Extract the [X, Y] coordinate from the center of the cell holding the provided text.  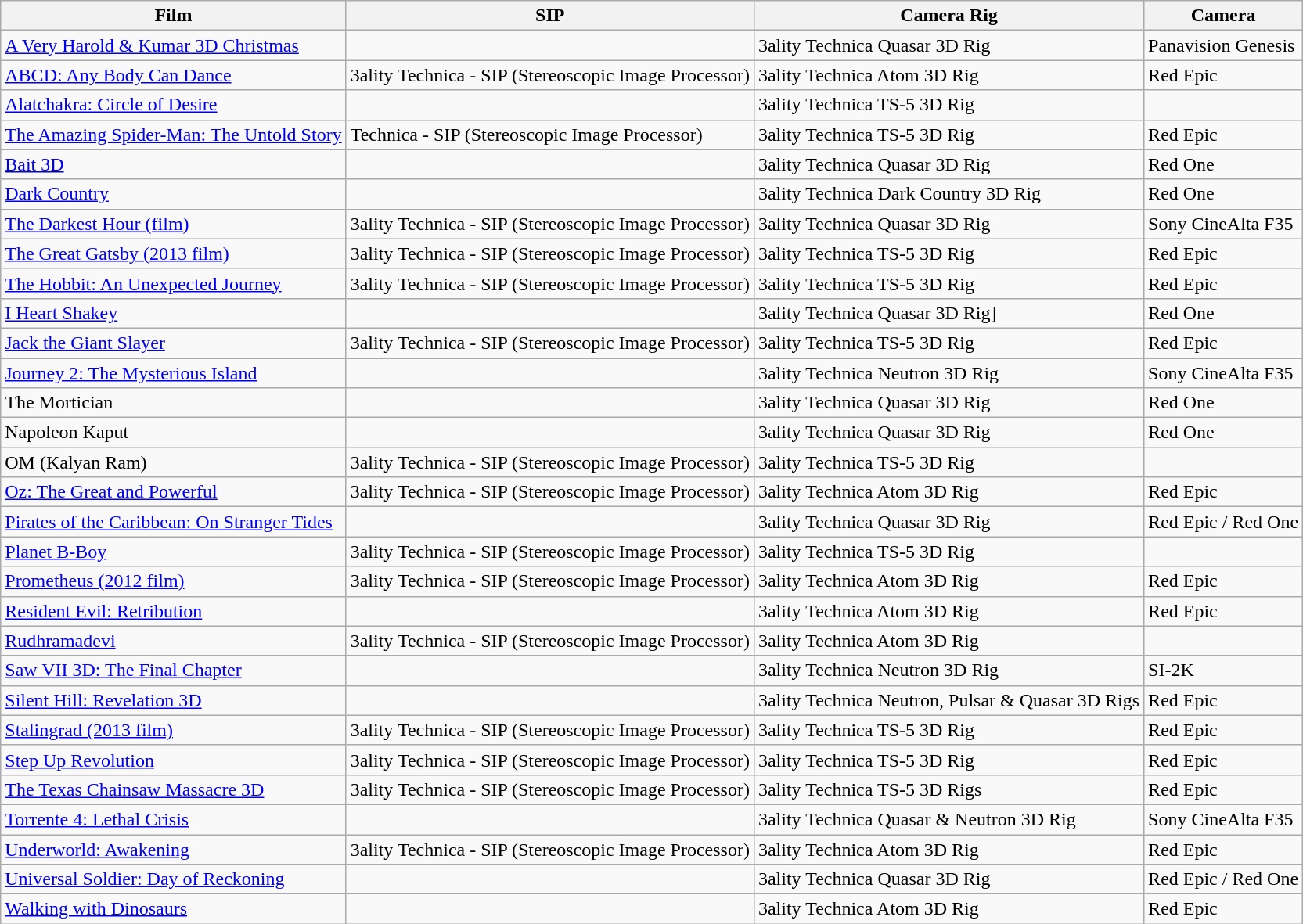
3ality Technica Quasar & Neutron 3D Rig [948, 819]
Oz: The Great and Powerful [174, 492]
Universal Soldier: Day of Reckoning [174, 879]
Napoleon Kaput [174, 433]
The Mortician [174, 403]
I Heart Shakey [174, 313]
Camera [1224, 16]
ABCD: Any Body Can Dance [174, 75]
Silent Hill: Revelation 3D [174, 700]
Journey 2: The Mysterious Island [174, 373]
OM (Kalyan Ram) [174, 462]
A Very Harold & Kumar 3D Christmas [174, 45]
The Texas Chainsaw Massacre 3D [174, 789]
Bait 3D [174, 164]
Saw VII 3D: The Final Chapter [174, 671]
Dark Country [174, 194]
Stalingrad (2013 film) [174, 730]
Step Up Revolution [174, 760]
3ality Technica TS-5 3D Rigs [948, 789]
Alatchakra: Circle of Desire [174, 105]
SI-2K [1224, 671]
The Darkest Hour (film) [174, 224]
Camera Rig [948, 16]
Walking with Dinosaurs [174, 909]
Technica - SIP (Stereoscopic Image Processor) [549, 135]
Jack the Giant Slayer [174, 343]
3ality Technica Quasar 3D Rig] [948, 313]
Prometheus (2012 film) [174, 581]
3ality Technica Neutron, Pulsar & Quasar 3D Rigs [948, 700]
Rudhramadevi [174, 641]
The Amazing Spider-Man: The Untold Story [174, 135]
Planet B-Boy [174, 552]
The Hobbit: An Unexpected Journey [174, 283]
3ality Technica Dark Country 3D Rig [948, 194]
Pirates of the Caribbean: On Stranger Tides [174, 522]
The Great Gatsby (2013 film) [174, 253]
Resident Evil: Retribution [174, 611]
Panavision Genesis [1224, 45]
Underworld: Awakening [174, 849]
Torrente 4: Lethal Crisis [174, 819]
SIP [549, 16]
Film [174, 16]
